Provide the [X, Y] coordinate of the cell's center where the given text is located.  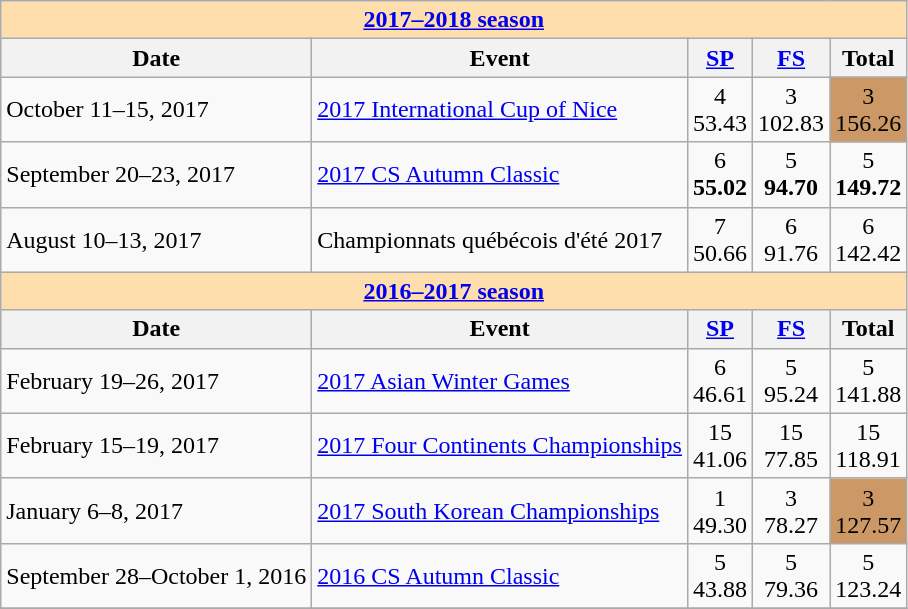
October 11–15, 2017 [156, 110]
6 55.02 [720, 174]
3 102.83 [792, 110]
September 28–October 1, 2016 [156, 576]
2017 South Korean Championships [500, 510]
3 78.27 [792, 510]
2016 CS Autumn Classic [500, 576]
7 50.66 [720, 240]
August 10–13, 2017 [156, 240]
5 149.72 [868, 174]
September 20–23, 2017 [156, 174]
1 49.30 [720, 510]
Championnats québécois d'été 2017 [500, 240]
6 142.42 [868, 240]
4 53.43 [720, 110]
6 91.76 [792, 240]
February 19–26, 2017 [156, 380]
February 15–19, 2017 [156, 446]
6 46.61 [720, 380]
5 95.24 [792, 380]
January 6–8, 2017 [156, 510]
2017 CS Autumn Classic [500, 174]
2017 Asian Winter Games [500, 380]
5 141.88 [868, 380]
5 79.36 [792, 576]
5 43.88 [720, 576]
15 118.91 [868, 446]
3 127.57 [868, 510]
15 41.06 [720, 446]
2016–2017 season [454, 291]
15 77.85 [792, 446]
5 123.24 [868, 576]
2017 Four Continents Championships [500, 446]
3 156.26 [868, 110]
2017 International Cup of Nice [500, 110]
2017–2018 season [454, 20]
5 94.70 [792, 174]
